Detect which cell encompasses the target text, then output its [x, y] center coordinate. 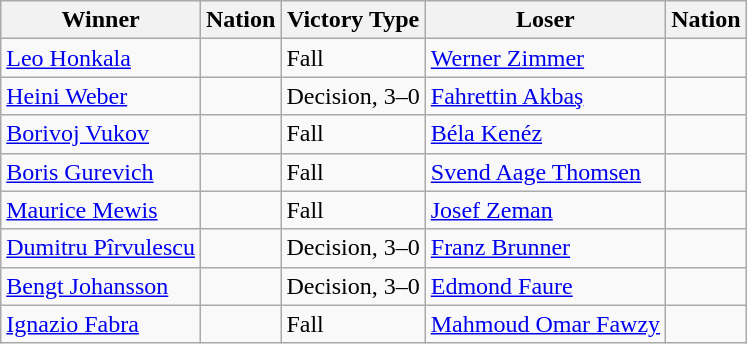
Bengt Johansson [101, 286]
Josef Zeman [545, 210]
Winner [101, 20]
Dumitru Pîrvulescu [101, 248]
Béla Kenéz [545, 134]
Leo Honkala [101, 58]
Svend Aage Thomsen [545, 172]
Boris Gurevich [101, 172]
Loser [545, 20]
Mahmoud Omar Fawzy [545, 324]
Victory Type [353, 20]
Werner Zimmer [545, 58]
Franz Brunner [545, 248]
Ignazio Fabra [101, 324]
Heini Weber [101, 96]
Borivoj Vukov [101, 134]
Maurice Mewis [101, 210]
Edmond Faure [545, 286]
Fahrettin Akbaş [545, 96]
